Determine the (x, y) coordinate at the center of the cell enclosing the given text.  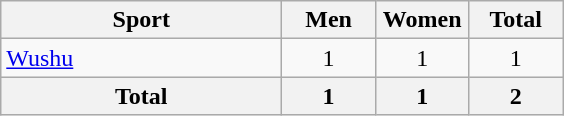
Sport (142, 20)
Women (422, 20)
2 (516, 96)
Men (329, 20)
Wushu (142, 58)
